From the cell containing the given text, extract its center point as (X, Y) coordinate. 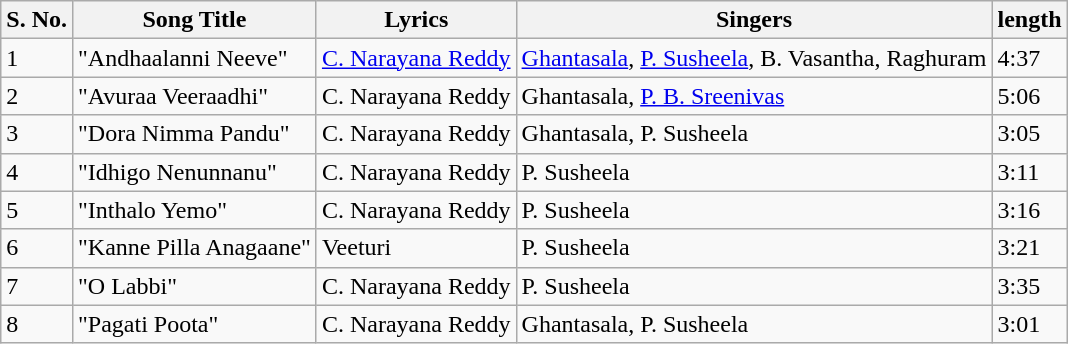
Singers (754, 20)
S. No. (37, 20)
"Pagati Poota" (194, 324)
4:37 (1030, 58)
8 (37, 324)
3:35 (1030, 286)
5:06 (1030, 96)
3:05 (1030, 134)
7 (37, 286)
5 (37, 210)
3 (37, 134)
"O Labbi" (194, 286)
Song Title (194, 20)
"Inthalo Yemo" (194, 210)
"Andhaalanni Neeve" (194, 58)
"Kanne Pilla Anagaane" (194, 248)
3:11 (1030, 172)
"Avuraa Veeraadhi" (194, 96)
"Idhigo Nenunnanu" (194, 172)
3:21 (1030, 248)
length (1030, 20)
4 (37, 172)
1 (37, 58)
3:01 (1030, 324)
Veeturi (416, 248)
Ghantasala, P. Susheela, B. Vasantha, Raghuram (754, 58)
"Dora Nimma Pandu" (194, 134)
6 (37, 248)
Ghantasala, P. B. Sreenivas (754, 96)
Lyrics (416, 20)
3:16 (1030, 210)
2 (37, 96)
